Provide the (X, Y) coordinate of the cell's center where the given text is located.  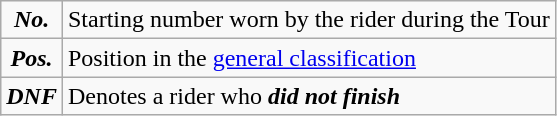
Starting number worn by the rider during the Tour (308, 20)
Position in the general classification (308, 58)
Pos. (32, 58)
DNF (32, 96)
No. (32, 20)
Denotes a rider who did not finish (308, 96)
